For the text-containing cell, return its midpoint in (X, Y) coordinate format. 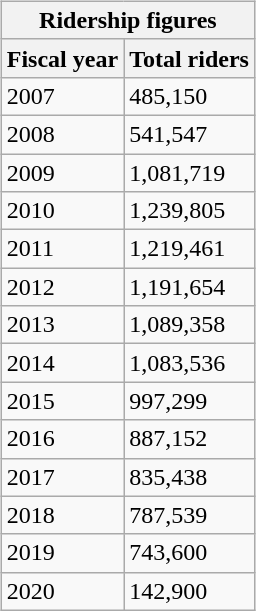
2018 (62, 515)
2013 (62, 325)
485,150 (190, 96)
2014 (62, 363)
1,239,805 (190, 211)
1,191,654 (190, 287)
142,900 (190, 591)
1,081,719 (190, 173)
2010 (62, 211)
1,219,461 (190, 249)
2016 (62, 439)
743,600 (190, 553)
2017 (62, 477)
2015 (62, 401)
2008 (62, 134)
2007 (62, 96)
541,547 (190, 134)
1,083,536 (190, 363)
835,438 (190, 477)
Ridership figures (128, 20)
787,539 (190, 515)
2011 (62, 249)
887,152 (190, 439)
2012 (62, 287)
997,299 (190, 401)
Fiscal year (62, 58)
1,089,358 (190, 325)
2020 (62, 591)
2009 (62, 173)
Total riders (190, 58)
2019 (62, 553)
